Extract the (X, Y) coordinate from the center of the cell holding the provided text.  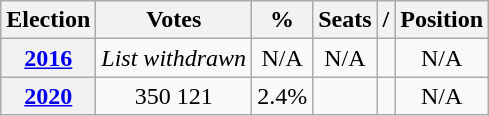
Seats (345, 20)
350 121 (174, 96)
Votes (174, 20)
List withdrawn (174, 58)
Position (442, 20)
2.4% (282, 96)
Election (48, 20)
2016 (48, 58)
/ (386, 20)
2020 (48, 96)
% (282, 20)
